Output the [X, Y] coordinate of the center of the cell containing the given text.  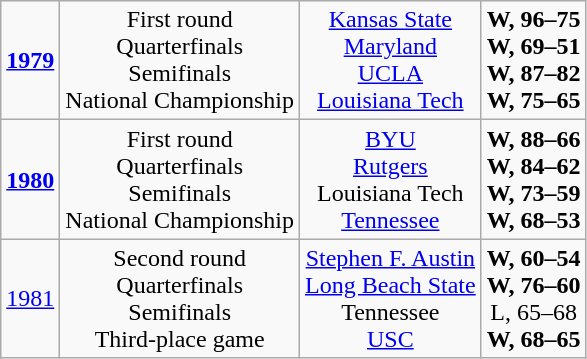
1980 [30, 180]
Second roundQuarterfinalsSemifinalsThird-place game [180, 298]
W, 88–66W, 84–62W, 73–59W, 68–53 [534, 180]
W, 96–75W, 69–51W, 87–82W, 75–65 [534, 60]
Stephen F. AustinLong Beach StateTennesseeUSC [391, 298]
Kansas StateMarylandUCLALouisiana Tech [391, 60]
1979 [30, 60]
W, 60–54W, 76–60L, 65–68W, 68–65 [534, 298]
1981 [30, 298]
BYURutgersLouisiana TechTennessee [391, 180]
